Search for the cell housing the specified text and yield its [x, y] center coordinate. 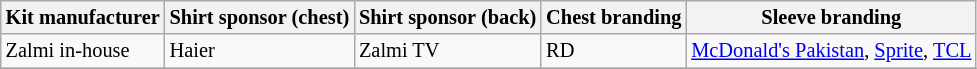
RD [614, 51]
Kit manufacturer [83, 17]
Sleeve branding [831, 17]
Shirt sponsor (chest) [260, 17]
Zalmi TV [448, 51]
Zalmi in-house [83, 51]
McDonald's Pakistan, Sprite, TCL [831, 51]
Shirt sponsor (back) [448, 17]
Chest branding [614, 17]
Haier [260, 51]
